For the text-containing cell, return its midpoint in [X, Y] coordinate format. 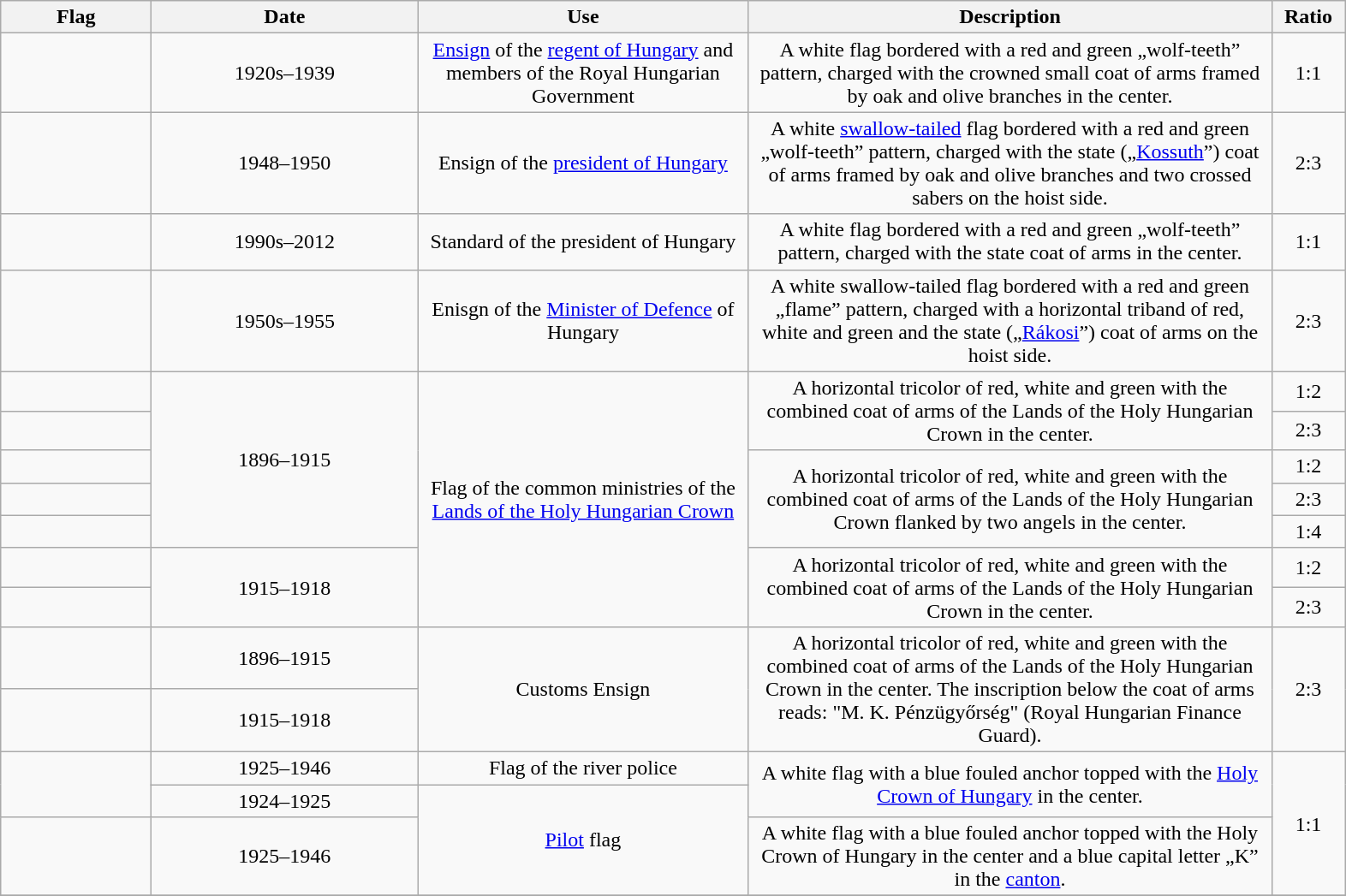
Flag of the river police [583, 768]
1:4 [1308, 531]
Use [583, 17]
A white flag bordered with a red and green „wolf-teeth” pattern, charged with the state coat of arms in the center. [1010, 241]
Description [1010, 17]
A white flag with a blue fouled anchor topped with the Holy Crown of Hungary in the center and a blue capital letter „K” in the canton. [1010, 857]
Flag of the common ministries of the Lands of the Holy Hungarian Crown [583, 499]
Enisgn of the Minister of Defence of Hungary [583, 320]
Date [284, 17]
1990s–2012 [284, 241]
1920s–1939 [284, 73]
Ratio [1308, 17]
Flag [76, 17]
Customs Ensign [583, 689]
Standard of the president of Hungary [583, 241]
1950s–1955 [284, 320]
Ensign of the regent of Hungary and members of the Royal Hungarian Government [583, 73]
A white flag with a blue fouled anchor topped with the Holy Crown of Hungary in the center. [1010, 784]
Pilot flag [583, 840]
Ensign of the president of Hungary [583, 163]
1948–1950 [284, 163]
1924–1925 [284, 800]
